Provide the (X, Y) coordinate of the cell's center where the given text is located.  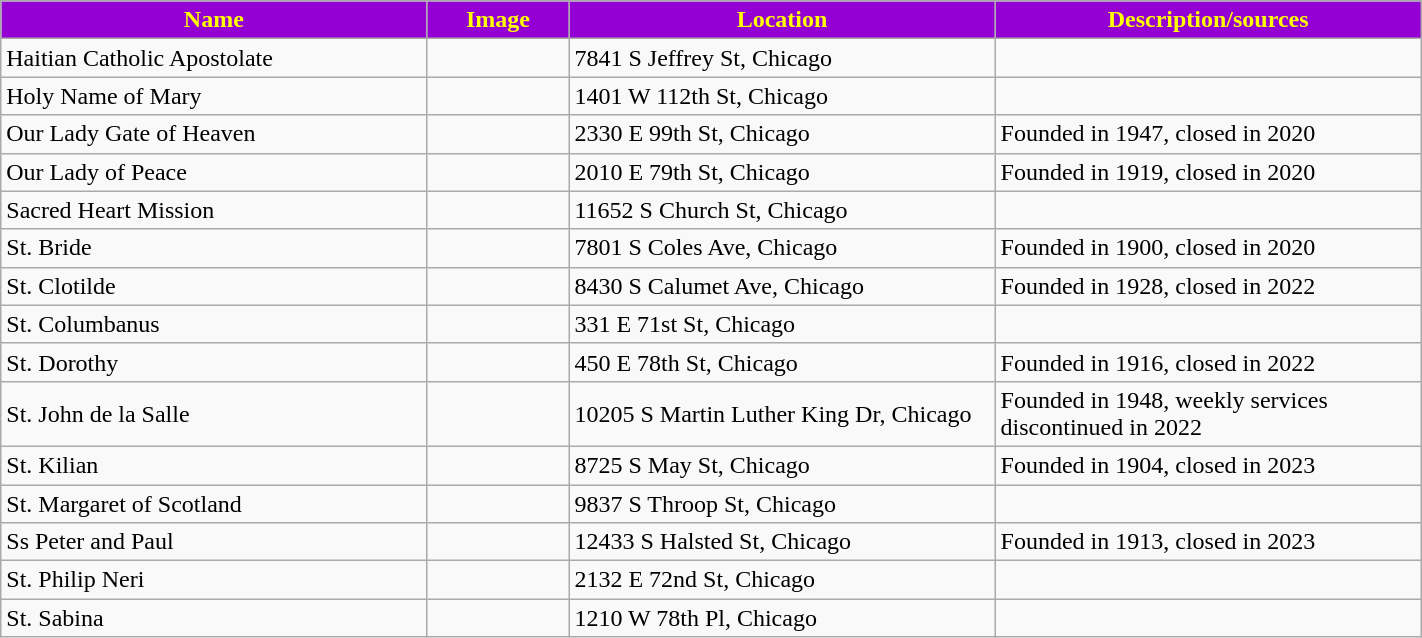
Location (782, 20)
2132 E 72nd St, Chicago (782, 580)
10205 S Martin Luther King Dr, Chicago (782, 414)
Image (498, 20)
1210 W 78th Pl, Chicago (782, 618)
7841 S Jeffrey St, Chicago (782, 58)
9837 S Throop St, Chicago (782, 503)
St. Philip Neri (214, 580)
450 E 78th St, Chicago (782, 362)
Our Lady Gate of Heaven (214, 134)
St. Clotilde (214, 286)
St. Dorothy (214, 362)
7801 S Coles Ave, Chicago (782, 248)
Founded in 1948, weekly services discontinued in 2022 (1208, 414)
St. Margaret of Scotland (214, 503)
St. Bride (214, 248)
8725 S May St, Chicago (782, 465)
Founded in 1928, closed in 2022 (1208, 286)
St. Columbanus (214, 324)
331 E 71st St, Chicago (782, 324)
Haitian Catholic Apostolate (214, 58)
Founded in 1904, closed in 2023 (1208, 465)
8430 S Calumet Ave, Chicago (782, 286)
Founded in 1947, closed in 2020 (1208, 134)
2010 E 79th St, Chicago (782, 172)
12433 S Halsted St, Chicago (782, 542)
Sacred Heart Mission (214, 210)
Founded in 1900, closed in 2020 (1208, 248)
St. Sabina (214, 618)
Founded in 1913, closed in 2023 (1208, 542)
St. Kilian (214, 465)
Founded in 1916, closed in 2022 (1208, 362)
Holy Name of Mary (214, 96)
Ss Peter and Paul (214, 542)
2330 E 99th St, Chicago (782, 134)
Founded in 1919, closed in 2020 (1208, 172)
St. John de la Salle (214, 414)
Description/sources (1208, 20)
1401 W 112th St, Chicago (782, 96)
11652 S Church St, Chicago (782, 210)
Name (214, 20)
Our Lady of Peace (214, 172)
